Locate the cell with the specified text and output its [x, y] center coordinate. 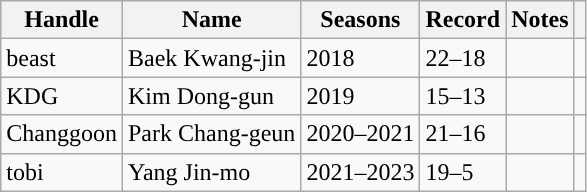
Record [463, 20]
KDG [62, 96]
2020–2021 [360, 134]
tobi [62, 172]
beast [62, 58]
Notes [540, 20]
15–13 [463, 96]
22–18 [463, 58]
Seasons [360, 20]
2019 [360, 96]
Kim Dong-gun [211, 96]
Baek Kwang-jin [211, 58]
21–16 [463, 134]
Yang Jin-mo [211, 172]
Name [211, 20]
2021–2023 [360, 172]
Changgoon [62, 134]
2018 [360, 58]
Park Chang-geun [211, 134]
Handle [62, 20]
19–5 [463, 172]
